Extract the [x, y] coordinate from the center of the cell holding the provided text.  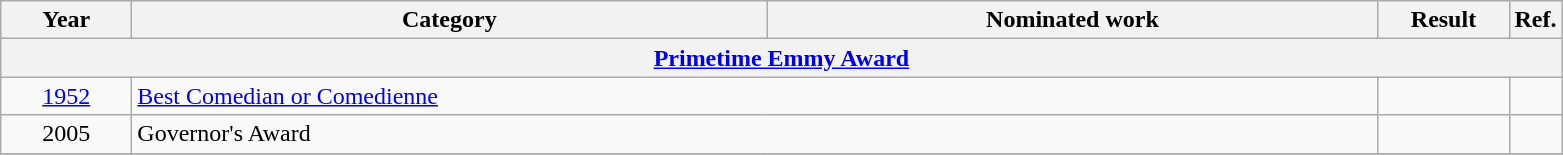
Year [66, 20]
Result [1444, 20]
Primetime Emmy Award [782, 58]
Ref. [1536, 20]
Governor's Award [755, 134]
Category [450, 20]
Best Comedian or Comedienne [755, 96]
Nominated work [1072, 20]
1952 [66, 96]
2005 [66, 134]
